Search for the cell housing the specified text and yield its (x, y) center coordinate. 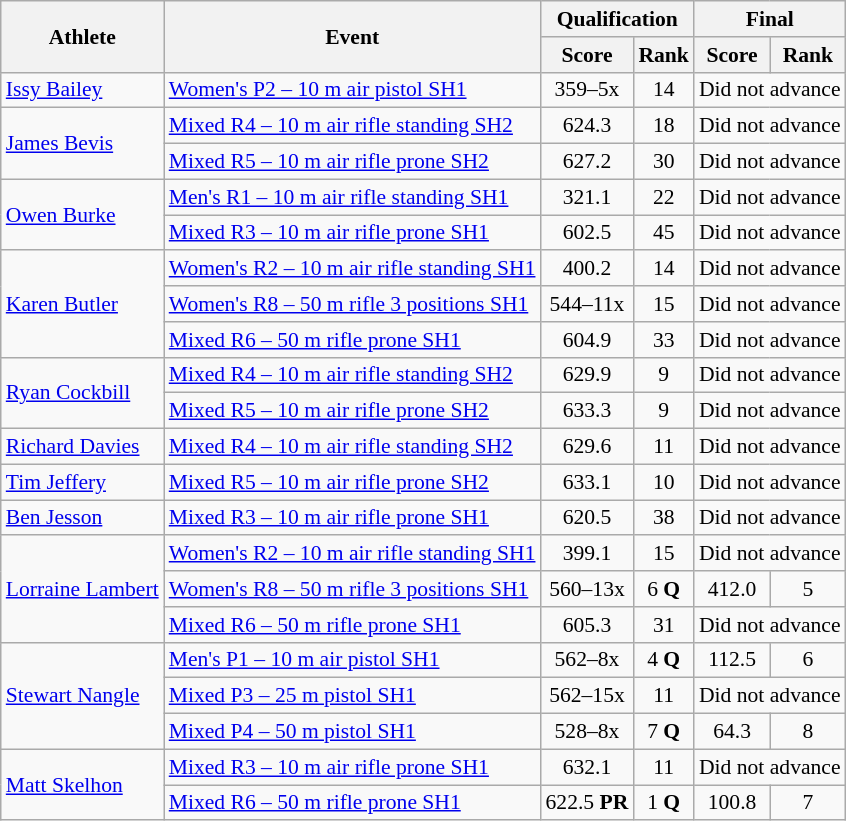
100.8 (732, 803)
Event (352, 36)
Men's R1 – 10 m air rifle standing SH1 (352, 197)
605.3 (588, 625)
627.2 (588, 162)
Stewart Nangle (82, 696)
6 Q (664, 589)
528–8x (588, 732)
562–8x (588, 660)
602.5 (588, 233)
Tim Jeffery (82, 482)
7 Q (664, 732)
412.0 (732, 589)
Men's P1 – 10 m air pistol SH1 (352, 660)
Ryan Cockbill (82, 392)
18 (664, 126)
562–15x (588, 696)
4 Q (664, 660)
624.3 (588, 126)
620.5 (588, 518)
560–13x (588, 589)
22 (664, 197)
Matt Skelhon (82, 784)
James Bevis (82, 144)
Issy Bailey (82, 90)
38 (664, 518)
632.1 (588, 767)
Athlete (82, 36)
629.9 (588, 375)
629.6 (588, 447)
7 (808, 803)
Karen Butler (82, 304)
Ben Jesson (82, 518)
30 (664, 162)
Richard Davies (82, 447)
400.2 (588, 269)
Mixed P3 – 25 m pistol SH1 (352, 696)
Qualification (618, 19)
10 (664, 482)
33 (664, 340)
604.9 (588, 340)
64.3 (732, 732)
45 (664, 233)
Owen Burke (82, 214)
399.1 (588, 554)
633.1 (588, 482)
633.3 (588, 411)
5 (808, 589)
622.5 PR (588, 803)
8 (808, 732)
Lorraine Lambert (82, 590)
321.1 (588, 197)
6 (808, 660)
359–5x (588, 90)
31 (664, 625)
Mixed P4 – 50 m pistol SH1 (352, 732)
1 Q (664, 803)
544–11x (588, 304)
Women's P2 – 10 m air pistol SH1 (352, 90)
Final (770, 19)
112.5 (732, 660)
